Identify which cell holds the provided text, then report its [X, Y] central coordinate. 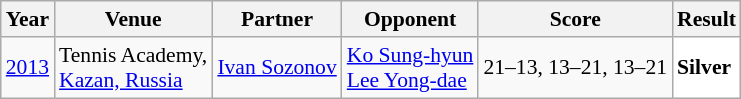
Result [706, 19]
Ivan Sozonov [276, 68]
Silver [706, 68]
Partner [276, 19]
Score [575, 19]
Tennis Academy,Kazan, Russia [133, 68]
2013 [28, 68]
21–13, 13–21, 13–21 [575, 68]
Ko Sung-hyun Lee Yong-dae [410, 68]
Year [28, 19]
Venue [133, 19]
Opponent [410, 19]
